Return the (x, y) coordinate for the center point of the cell that contains the specified text.  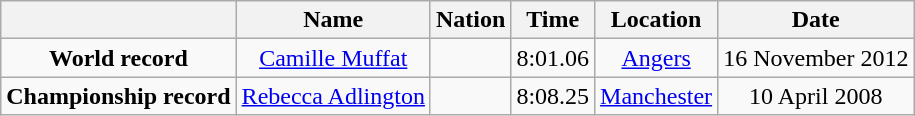
8:01.06 (553, 58)
Championship record (118, 96)
Date (816, 20)
Angers (656, 58)
16 November 2012 (816, 58)
10 April 2008 (816, 96)
Rebecca Adlington (333, 96)
Name (333, 20)
Manchester (656, 96)
Location (656, 20)
Nation (470, 20)
World record (118, 58)
8:08.25 (553, 96)
Camille Muffat (333, 58)
Time (553, 20)
